Detect which cell encompasses the target text, then output its [X, Y] center coordinate. 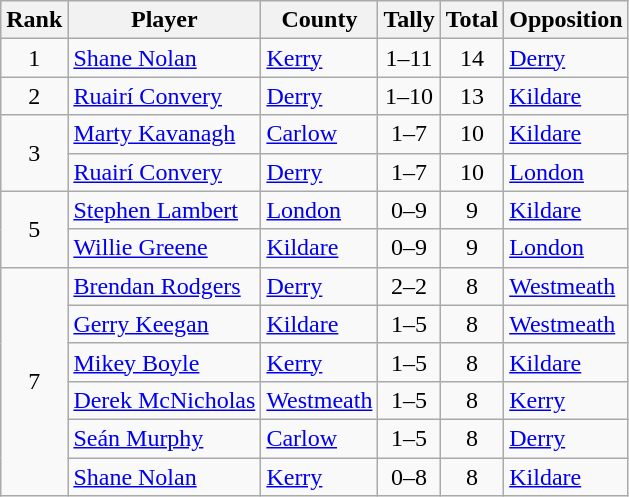
1 [34, 58]
0–8 [409, 477]
Mikey Boyle [164, 362]
Gerry Keegan [164, 324]
Tally [409, 20]
2 [34, 96]
Marty Kavanagh [164, 134]
Brendan Rodgers [164, 286]
Seán Murphy [164, 438]
5 [34, 229]
County [320, 20]
Total [472, 20]
1–11 [409, 58]
Player [164, 20]
2–2 [409, 286]
Derek McNicholas [164, 400]
13 [472, 96]
7 [34, 381]
Stephen Lambert [164, 210]
3 [34, 153]
14 [472, 58]
Opposition [566, 20]
1–10 [409, 96]
Willie Greene [164, 248]
Rank [34, 20]
